Extract the (X, Y) coordinate from the center of the cell holding the provided text.  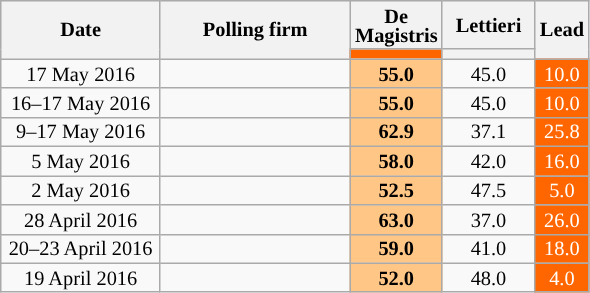
5 May 2016 (81, 160)
Lettieri (488, 24)
4.0 (562, 278)
Lead (562, 29)
5.0 (562, 190)
De Magistris (396, 24)
Date (81, 29)
2 May 2016 (81, 190)
47.5 (488, 190)
58.0 (396, 160)
17 May 2016 (81, 74)
9–17 May 2016 (81, 132)
26.0 (562, 218)
19 April 2016 (81, 278)
59.0 (396, 248)
52.5 (396, 190)
37.0 (488, 218)
16–17 May 2016 (81, 102)
37.1 (488, 132)
48.0 (488, 278)
16.0 (562, 160)
63.0 (396, 218)
25.8 (562, 132)
52.0 (396, 278)
Polling firm (255, 29)
20–23 April 2016 (81, 248)
41.0 (488, 248)
42.0 (488, 160)
18.0 (562, 248)
28 April 2016 (81, 218)
62.9 (396, 132)
